Locate the cell with the specified text and output its [X, Y] center coordinate. 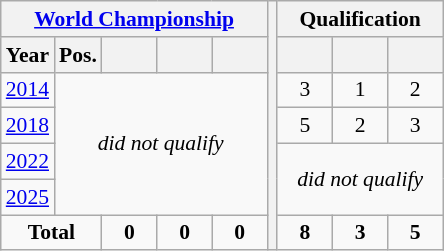
1 [360, 90]
World Championship [134, 19]
8 [304, 233]
2014 [28, 90]
Year [28, 55]
Total [52, 233]
2025 [28, 197]
2022 [28, 162]
2018 [28, 126]
Pos. [78, 55]
Qualification [360, 19]
